Search for the cell housing the specified text and yield its [X, Y] center coordinate. 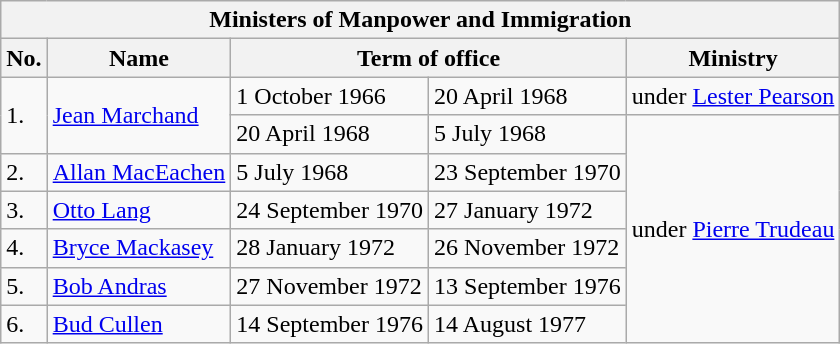
27 January 1972 [528, 210]
27 November 1972 [330, 286]
under Lester Pearson [733, 96]
Bryce Mackasey [139, 248]
26 November 1972 [528, 248]
Name [139, 58]
6. [24, 324]
Otto Lang [139, 210]
Ministers of Manpower and Immigration [420, 20]
28 January 1972 [330, 248]
Bob Andras [139, 286]
Allan MacEachen [139, 172]
1. [24, 115]
23 September 1970 [528, 172]
Jean Marchand [139, 115]
14 September 1976 [330, 324]
14 August 1977 [528, 324]
Ministry [733, 58]
24 September 1970 [330, 210]
4. [24, 248]
5. [24, 286]
1 October 1966 [330, 96]
Bud Cullen [139, 324]
No. [24, 58]
under Pierre Trudeau [733, 229]
3. [24, 210]
Term of office [428, 58]
2. [24, 172]
13 September 1976 [528, 286]
